Scan for the cell matching the given text and deliver its (X, Y) coordinate at center. 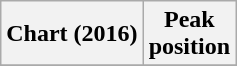
Chart (2016) (72, 34)
Peak position (189, 34)
